Scan for the cell matching the given text and deliver its [X, Y] coordinate at center. 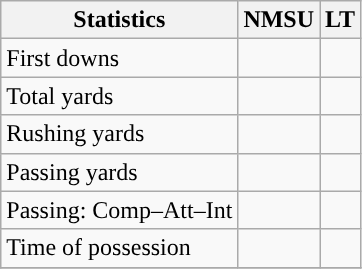
Time of possession [120, 248]
Passing: Comp–Att–Int [120, 210]
First downs [120, 58]
NMSU [279, 20]
Passing yards [120, 172]
LT [340, 20]
Rushing yards [120, 134]
Statistics [120, 20]
Total yards [120, 96]
